Capture the cell that displays the provided text and extract its [x, y] central coordinate. 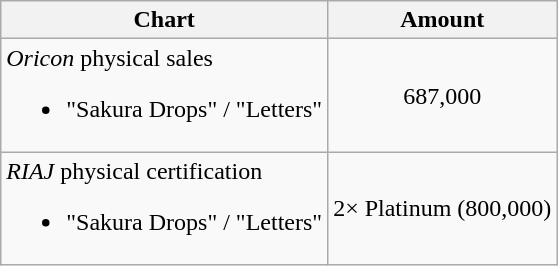
687,000 [442, 96]
Chart [164, 20]
RIAJ physical certification"Sakura Drops" / "Letters" [164, 208]
Oricon physical sales"Sakura Drops" / "Letters" [164, 96]
2× Platinum (800,000) [442, 208]
Amount [442, 20]
